Find where the given text appears and provide that cell's center as [x, y] coordinate. 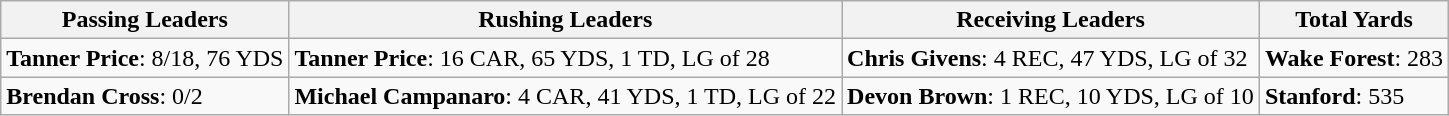
Brendan Cross: 0/2 [145, 96]
Wake Forest: 283 [1354, 58]
Passing Leaders [145, 20]
Devon Brown: 1 REC, 10 YDS, LG of 10 [1051, 96]
Rushing Leaders [566, 20]
Stanford: 535 [1354, 96]
Tanner Price: 16 CAR, 65 YDS, 1 TD, LG of 28 [566, 58]
Receiving Leaders [1051, 20]
Michael Campanaro: 4 CAR, 41 YDS, 1 TD, LG of 22 [566, 96]
Tanner Price: 8/18, 76 YDS [145, 58]
Total Yards [1354, 20]
Chris Givens: 4 REC, 47 YDS, LG of 32 [1051, 58]
